Return (x, y) of the center of cell containing provided text 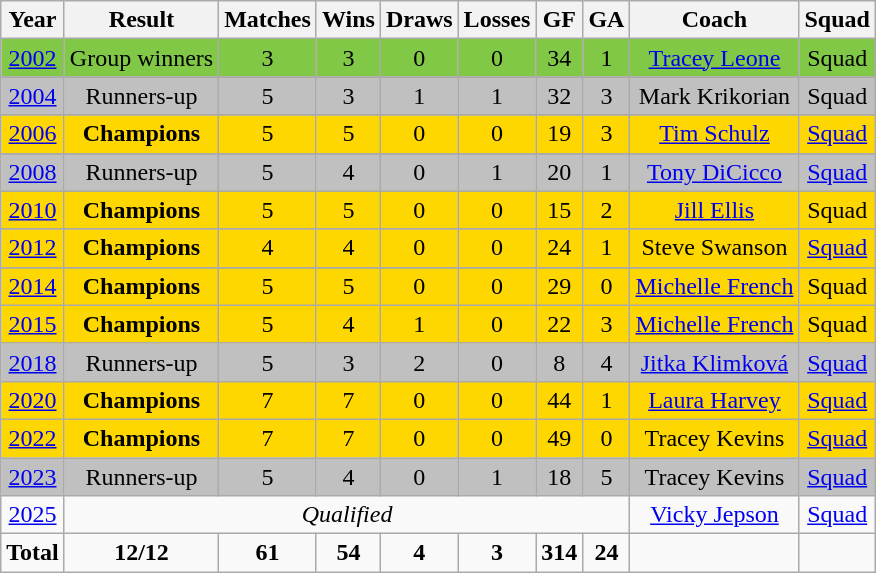
2015 (33, 324)
Qualified (347, 515)
Tracey Leone (714, 58)
2010 (33, 210)
Jitka Klimková (714, 362)
18 (560, 477)
Coach (714, 20)
2002 (33, 58)
29 (560, 286)
Laura Harvey (714, 400)
Draws (419, 20)
Matches (268, 20)
2020 (33, 400)
Total (33, 553)
34 (560, 58)
Vicky Jepson (714, 515)
20 (560, 172)
8 (560, 362)
2006 (33, 134)
44 (560, 400)
Year (33, 20)
2004 (33, 96)
Losses (497, 20)
Mark Krikorian (714, 96)
Tim Schulz (714, 134)
Steve Swanson (714, 248)
314 (560, 553)
49 (560, 438)
54 (348, 553)
22 (560, 324)
19 (560, 134)
Tony DiCicco (714, 172)
2008 (33, 172)
GA (606, 20)
2018 (33, 362)
GF (560, 20)
Result (141, 20)
Wins (348, 20)
61 (268, 553)
2012 (33, 248)
2014 (33, 286)
Group winners (141, 58)
2025 (33, 515)
Jill Ellis (714, 210)
2023 (33, 477)
2022 (33, 438)
15 (560, 210)
12/12 (141, 553)
32 (560, 96)
